Detect which cell encompasses the target text, then output its (X, Y) center coordinate. 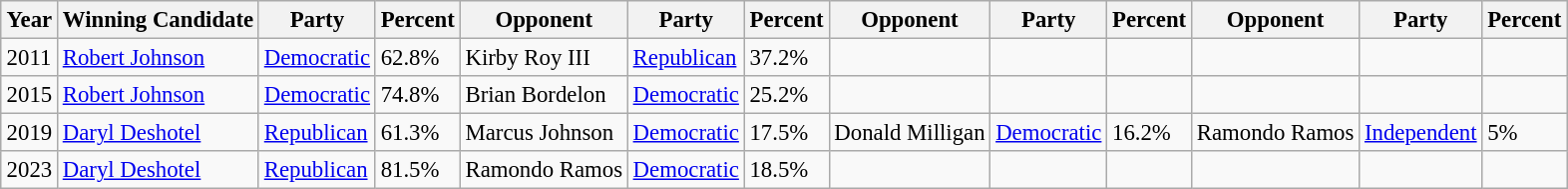
37.2% (786, 57)
2015 (29, 95)
Winning Candidate (158, 20)
2011 (29, 57)
Marcus Johnson (544, 133)
62.8% (417, 57)
18.5% (786, 170)
25.2% (786, 95)
81.5% (417, 170)
17.5% (786, 133)
61.3% (417, 133)
Donald Milligan (910, 133)
Year (29, 20)
Kirby Roy III (544, 57)
5% (1524, 133)
Independent (1420, 133)
Brian Bordelon (544, 95)
2019 (29, 133)
16.2% (1149, 133)
2023 (29, 170)
74.8% (417, 95)
